Find where the given text appears and provide that cell's center as [X, Y] coordinate. 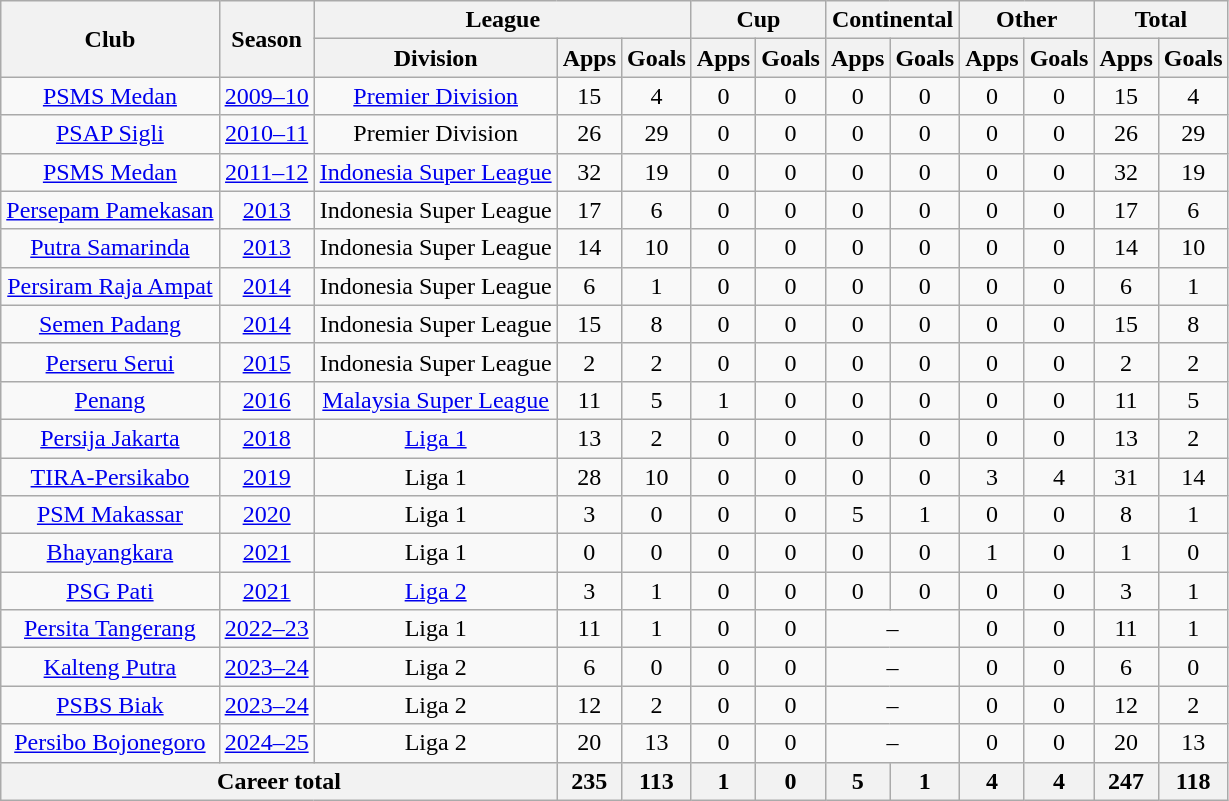
2024–25 [266, 743]
2015 [266, 362]
PSAP Sigli [110, 134]
Season [266, 39]
Cup [758, 20]
Club [110, 39]
Putra Samarinda [110, 248]
PSG Pati [110, 591]
Career total [279, 781]
28 [589, 477]
Persepam Pamekasan [110, 210]
Penang [110, 400]
2022–23 [266, 629]
118 [1193, 781]
31 [1126, 477]
TIRA-Persikabo [110, 477]
Continental [892, 20]
Malaysia Super League [436, 400]
Perseru Serui [110, 362]
2020 [266, 515]
Persiram Raja Ampat [110, 286]
League [502, 20]
2009–10 [266, 96]
PSBS Biak [110, 705]
2016 [266, 400]
Persita Tangerang [110, 629]
Total [1161, 20]
Division [436, 58]
Other [1027, 20]
Kalteng Putra [110, 667]
PSM Makassar [110, 515]
247 [1126, 781]
2010–11 [266, 134]
2011–12 [266, 172]
2019 [266, 477]
235 [589, 781]
2018 [266, 438]
Bhayangkara [110, 553]
Semen Padang [110, 324]
Persija Jakarta [110, 438]
Persibo Bojonegoro [110, 743]
113 [657, 781]
